Provide the [x, y] coordinate of the cell's center where the given text is located.  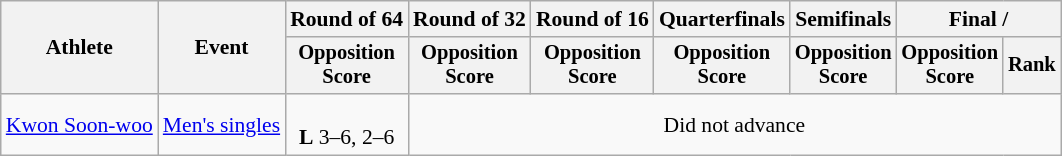
Round of 32 [470, 19]
Round of 64 [346, 19]
Semifinals [844, 19]
Event [222, 48]
Kwon Soon-woo [80, 124]
Final / [978, 19]
Athlete [80, 48]
Round of 16 [592, 19]
Quarterfinals [722, 19]
Did not advance [734, 124]
Men's singles [222, 124]
Rank [1032, 66]
L 3–6, 2–6 [346, 124]
